Determine the [x, y] coordinate at the center of the cell enclosing the given text.  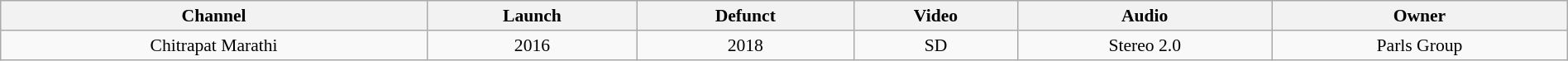
Audio [1145, 16]
Channel [214, 16]
2018 [746, 45]
Stereo 2.0 [1145, 45]
SD [936, 45]
Video [936, 16]
Launch [532, 16]
Parls Group [1420, 45]
Chitrapat Marathi [214, 45]
Defunct [746, 16]
2016 [532, 45]
Owner [1420, 16]
